Scan for the cell matching the given text and deliver its (X, Y) coordinate at center. 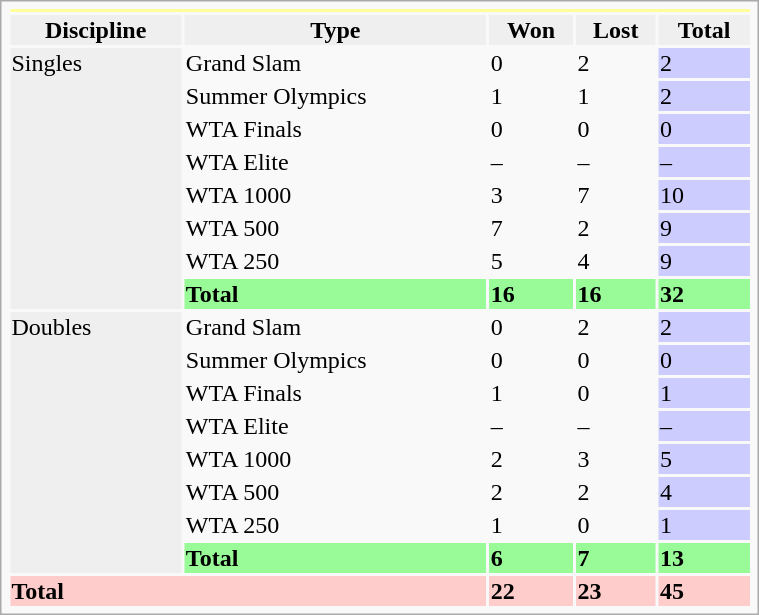
23 (616, 591)
Won (531, 30)
13 (704, 558)
10 (704, 195)
32 (704, 294)
Singles (96, 178)
6 (531, 558)
Doubles (96, 442)
Type (335, 30)
22 (531, 591)
Discipline (96, 30)
Lost (616, 30)
45 (704, 591)
